Determine the [X, Y] coordinate at the center of the cell enclosing the given text.  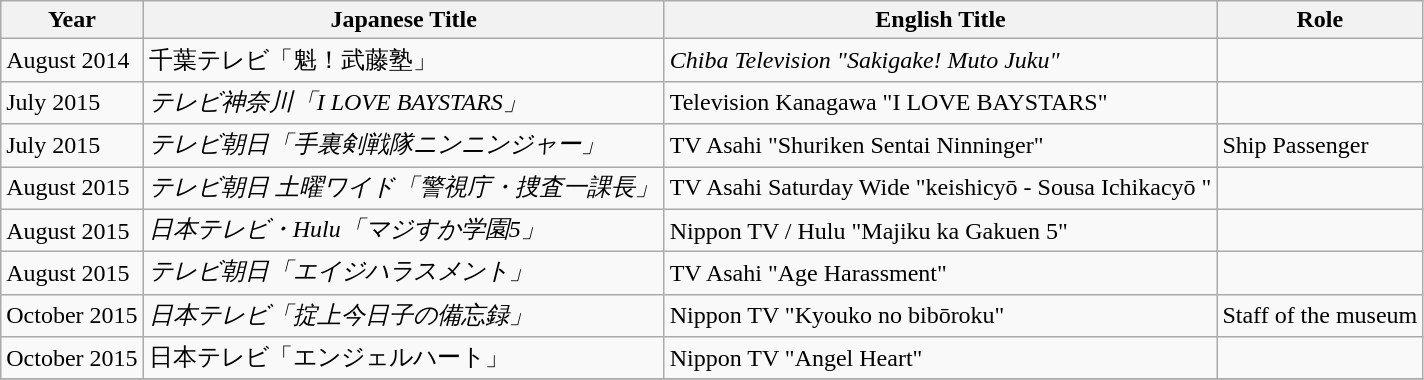
Ship Passenger [1320, 146]
日本テレビ「掟上今日子の備忘録」 [404, 316]
日本テレビ「エンジェルハート」 [404, 358]
テレビ朝日 土曜ワイド「警視庁・捜査一課長」 [404, 188]
テレビ神奈川「I LOVE BAYSTARS」 [404, 102]
千葉テレビ「魁！武藤塾」 [404, 60]
Nippon TV / Hulu "Majiku ka Gakuen 5" [940, 230]
Role [1320, 20]
TV Asahi Saturday Wide "keishicyō - Sousa Ichikacyō " [940, 188]
Year [72, 20]
日本テレビ・Hulu「マジすか学園5」 [404, 230]
テレビ朝日「エイジハラスメント」 [404, 274]
Television Kanagawa "I LOVE BAYSTARS" [940, 102]
Staff of the museum [1320, 316]
August 2014 [72, 60]
TV Asahi "Age Harassment" [940, 274]
Nippon TV "Kyouko no bibōroku" [940, 316]
Chiba Television "Sakigake! Muto Juku" [940, 60]
Japanese Title [404, 20]
TV Asahi "Shuriken Sentai Ninninger" [940, 146]
テレビ朝日「手裏剣戦隊ニンニンジャー」 [404, 146]
English Title [940, 20]
Nippon TV "Angel Heart" [940, 358]
